Return the [X, Y] coordinate for the center point of the cell that contains the specified text.  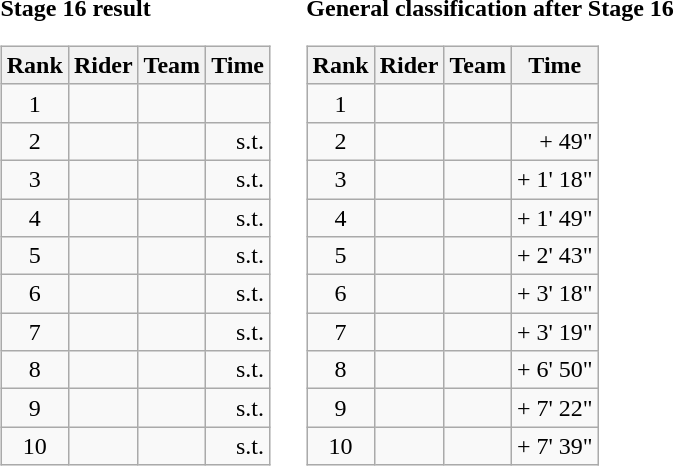
+ 6' 50" [554, 370]
+ 7' 39" [554, 446]
+ 49" [554, 141]
+ 3' 18" [554, 294]
+ 7' 22" [554, 408]
+ 1' 49" [554, 217]
+ 3' 19" [554, 332]
+ 2' 43" [554, 256]
+ 1' 18" [554, 179]
